Determine the (x, y) coordinate at the center of the cell enclosing the given text.  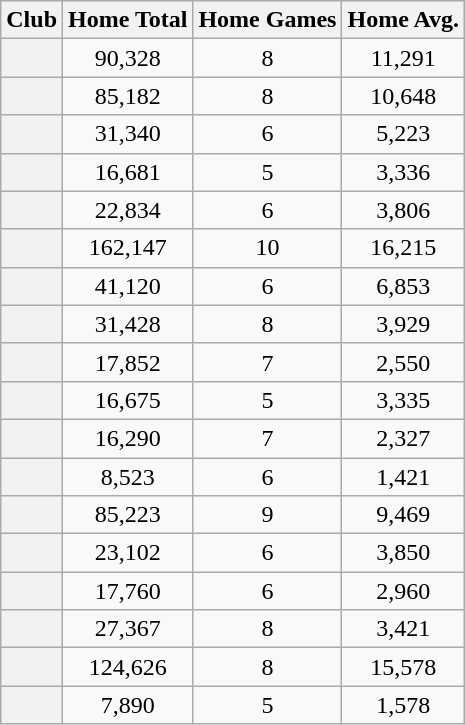
3,806 (404, 210)
23,102 (128, 553)
16,215 (404, 248)
3,335 (404, 400)
17,760 (128, 591)
162,147 (128, 248)
3,336 (404, 172)
31,340 (128, 134)
Home Games (268, 20)
27,367 (128, 629)
22,834 (128, 210)
16,675 (128, 400)
17,852 (128, 362)
1,578 (404, 705)
41,120 (128, 286)
3,929 (404, 324)
124,626 (128, 667)
2,960 (404, 591)
31,428 (128, 324)
5,223 (404, 134)
3,850 (404, 553)
2,550 (404, 362)
9,469 (404, 515)
Home Total (128, 20)
16,681 (128, 172)
16,290 (128, 438)
8,523 (128, 477)
15,578 (404, 667)
10,648 (404, 96)
7,890 (128, 705)
85,223 (128, 515)
1,421 (404, 477)
90,328 (128, 58)
2,327 (404, 438)
6,853 (404, 286)
85,182 (128, 96)
Home Avg. (404, 20)
3,421 (404, 629)
Club (32, 20)
11,291 (404, 58)
10 (268, 248)
9 (268, 515)
